Locate the cell with the specified text and output its [x, y] center coordinate. 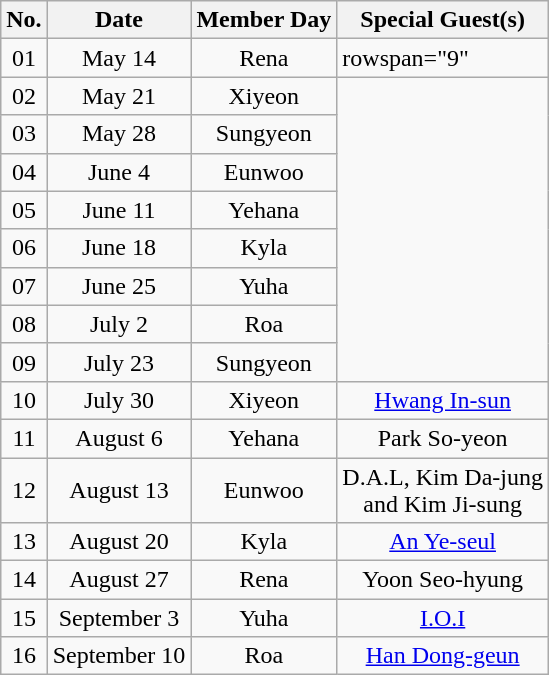
08 [24, 324]
August 20 [119, 542]
July 23 [119, 362]
July 30 [119, 400]
12 [24, 490]
rowspan="9" [443, 58]
16 [24, 656]
I.O.I [443, 618]
August 13 [119, 490]
14 [24, 580]
June 11 [119, 210]
May 21 [119, 96]
D.A.L, Kim Da-jungand Kim Ji-sung [443, 490]
03 [24, 134]
11 [24, 438]
An Ye-seul [443, 542]
September 3 [119, 618]
Hwang In-sun [443, 400]
05 [24, 210]
Special Guest(s) [443, 20]
June 25 [119, 286]
Han Dong-geun [443, 656]
Date [119, 20]
07 [24, 286]
May 14 [119, 58]
Yoon Seo-hyung [443, 580]
01 [24, 58]
June 18 [119, 248]
July 2 [119, 324]
May 28 [119, 134]
13 [24, 542]
September 10 [119, 656]
10 [24, 400]
06 [24, 248]
Member Day [264, 20]
04 [24, 172]
August 27 [119, 580]
Park So-yeon [443, 438]
August 6 [119, 438]
No. [24, 20]
June 4 [119, 172]
15 [24, 618]
09 [24, 362]
02 [24, 96]
